Return (X, Y) of the center of cell containing provided text 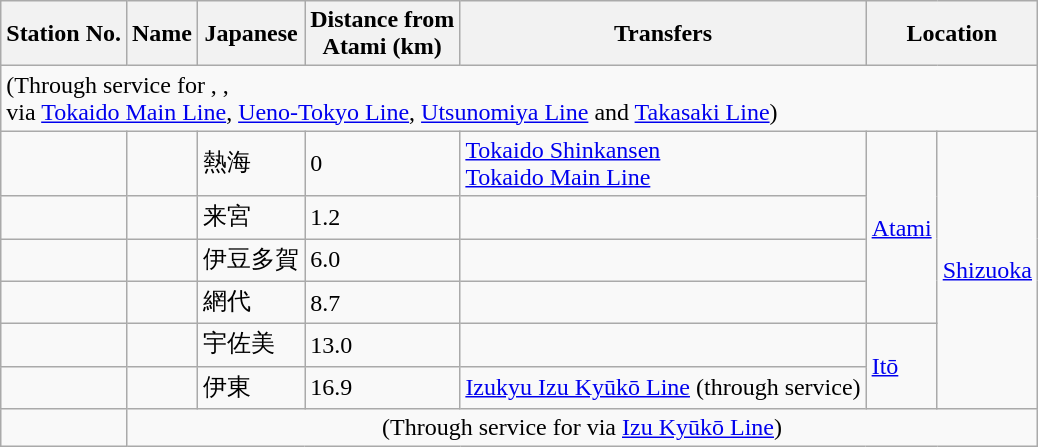
6.0 (382, 260)
伊豆多賀 (252, 260)
網代 (252, 302)
Transfers (663, 34)
Izukyu Izu Kyūkō Line (through service) (663, 388)
来宮 (252, 218)
8.7 (382, 302)
宇佐美 (252, 346)
0 (382, 164)
13.0 (382, 346)
Tokaido ShinkansenTokaido Main Line (663, 164)
Location (952, 34)
Name (162, 34)
(Through service for via Izu Kyūkō Line) (582, 428)
Station No. (64, 34)
熱海 (252, 164)
(Through service for , , via Tokaido Main Line, Ueno-Tokyo Line, Utsunomiya Line and Takasaki Line) (520, 98)
1.2 (382, 218)
Itō (902, 366)
Distance fromAtami (km) (382, 34)
Japanese (252, 34)
Atami (902, 228)
伊東 (252, 388)
16.9 (382, 388)
Shizuoka (987, 270)
